Scan for the cell matching the given text and deliver its (X, Y) coordinate at center. 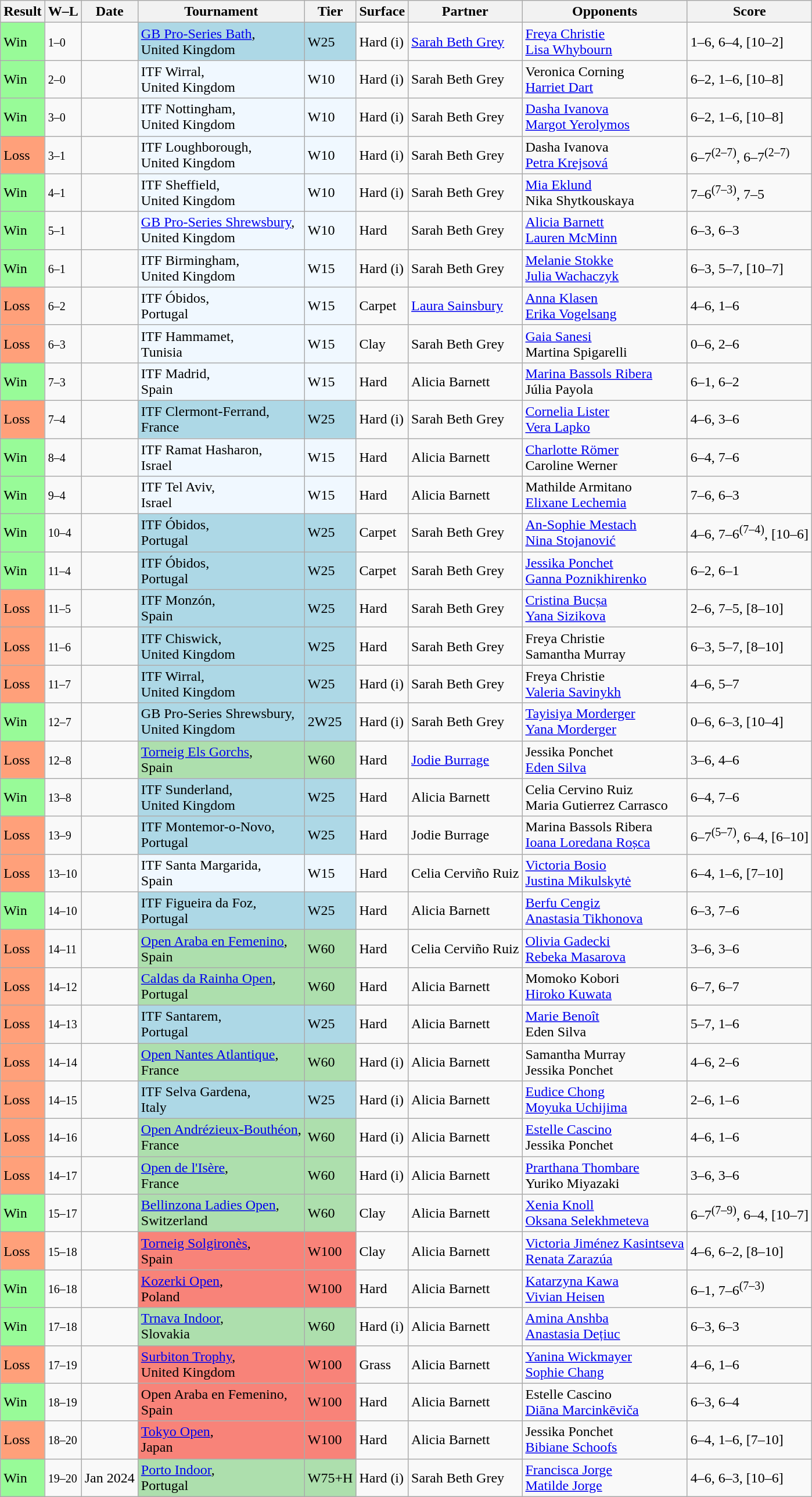
ITF Sheffield, United Kingdom (221, 193)
Cornelia Lister Vera Lapko (605, 419)
Tokyo Open, Japan (221, 1439)
1–0 (63, 42)
Result (23, 12)
3–0 (63, 117)
10–4 (63, 533)
4–6, 2–6 (749, 1062)
Open Andrézieux-Bouthéon, France (221, 1137)
Francisca Jorge Matilde Jorge (605, 1478)
7–6(7–3), 7–5 (749, 193)
ITF Figueira da Foz, Portugal (221, 911)
Prarthana Thombare Yuriko Miyazaki (605, 1176)
An-Sophie Mestach Nina Stojanović (605, 533)
Freya Christie Lisa Whybourn (605, 42)
Estelle Cascino Diāna Marcinkēviča (605, 1402)
Kozerki Open, Poland (221, 1288)
ITF Montemor-o-Novo, Portugal (221, 835)
19–20 (63, 1478)
2–0 (63, 79)
Veronica Corning Harriet Dart (605, 79)
14–12 (63, 986)
Katarzyna Kawa Vivian Heisen (605, 1288)
6–3, 5–7, [10–7] (749, 268)
4–6, 6–2, [8–10] (749, 1251)
6–1 (63, 268)
6–3, 5–7, [8–10] (749, 646)
Freya Christie Valeria Savinykh (605, 684)
2W25 (330, 721)
6–3, 7–6 (749, 911)
5–1 (63, 230)
13–10 (63, 873)
14–16 (63, 1137)
Jan 2024 (109, 1478)
13–8 (63, 797)
Tier (330, 12)
Victoria Bosio Justina Mikulskytė (605, 873)
18–20 (63, 1439)
Marie Benoît Eden Silva (605, 1024)
Mia Eklund Nika Shytkouskaya (605, 193)
ITF Clermont-Ferrand, France (221, 419)
Torneig Solgironès, Spain (221, 1251)
Trnava Indoor, Slovakia (221, 1327)
Celia Cervino Ruiz Maria Gutierrez Carrasco (605, 797)
ITF Tel Aviv, Israel (221, 495)
17–18 (63, 1327)
11–5 (63, 609)
4–6, 5–7 (749, 684)
6–7, 6–7 (749, 986)
8–4 (63, 457)
Jessika Ponchet Bibiane Schoofs (605, 1439)
Open de l'Isère, France (221, 1176)
4–6, 6–3, [10–6] (749, 1478)
Melanie Stokke Julia Wachaczyk (605, 268)
12–8 (63, 760)
14–17 (63, 1176)
Tayisiya Morderger Yana Morderger (605, 721)
Anna Klasen Erika Vogelsang (605, 306)
Amina Anshba Anastasia Dețiuc (605, 1327)
3–1 (63, 155)
12–7 (63, 721)
Samantha Murray Jessika Ponchet (605, 1062)
Surbiton Trophy, United Kingdom (221, 1364)
14–13 (63, 1024)
6–1, 6–2 (749, 381)
Yanina Wickmayer Sophie Chang (605, 1364)
Alicia Barnett Lauren McMinn (605, 230)
14–14 (63, 1062)
1–6, 6–4, [10–2] (749, 42)
3–6, 4–6 (749, 760)
Open Nantes Atlantique, France (221, 1062)
Porto Indoor, Portugal (221, 1478)
W–L (63, 12)
Charlotte Römer Caroline Werner (605, 457)
Dasha Ivanova Petra Krejsová (605, 155)
ITF Birmingham, United Kingdom (221, 268)
ITF Ramat Hasharon, Israel (221, 457)
6–3 (63, 344)
Dasha Ivanova Margot Yerolymos (605, 117)
0–6, 6–3, [10–4] (749, 721)
ITF Sunderland, United Kingdom (221, 797)
2–6, 1–6 (749, 1100)
ITF Monzón, Spain (221, 609)
W75+H (330, 1478)
6–7(5–7), 6–4, [6–10] (749, 835)
6–3, 6–4 (749, 1402)
Xenia Knoll Oksana Selekhmeteva (605, 1213)
Marina Bassols Ribera Júlia Payola (605, 381)
ITF Selva Gardena, Italy (221, 1100)
Jessika Ponchet Ganna Poznikhirenko (605, 570)
7–4 (63, 419)
14–15 (63, 1100)
Caldas da Rainha Open, Portugal (221, 986)
11–4 (63, 570)
18–19 (63, 1402)
4–6, 7–6(7–4), [10–6] (749, 533)
14–11 (63, 948)
17–19 (63, 1364)
Cristina Bucșa Yana Sizikova (605, 609)
6–7(2–7), 6–7(2–7) (749, 155)
ITF Chiswick, United Kingdom (221, 646)
Laura Sainsbury (465, 306)
4–1 (63, 193)
Partner (465, 12)
Score (749, 12)
6–2, 6–1 (749, 570)
16–18 (63, 1288)
ITF Loughborough, United Kingdom (221, 155)
Berfu Cengiz Anastasia Tikhonova (605, 911)
Marina Bassols Ribera Ioana Loredana Roșca (605, 835)
11–7 (63, 684)
7–6, 6–3 (749, 495)
Estelle Cascino Jessika Ponchet (605, 1137)
Date (109, 12)
Olivia Gadecki Rebeka Masarova (605, 948)
Momoko Kobori Hiroko Kuwata (605, 986)
Gaia Sanesi Martina Spigarelli (605, 344)
Mathilde Armitano Elixane Lechemia (605, 495)
Torneig Els Gorchs, Spain (221, 760)
4–6, 3–6 (749, 419)
ITF Madrid, Spain (221, 381)
0–6, 2–6 (749, 344)
Grass (382, 1364)
Bellinzona Ladies Open, Switzerland (221, 1213)
11–6 (63, 646)
5–7, 1–6 (749, 1024)
6–7(7–9), 6–4, [10–7] (749, 1213)
Victoria Jiménez Kasintseva Renata Zarazúa (605, 1251)
13–9 (63, 835)
Opponents (605, 12)
6–2 (63, 306)
Eudice Chong Moyuka Uchijima (605, 1100)
GB Pro-Series Bath, United Kingdom (221, 42)
Surface (382, 12)
6–1, 7–6(7–3) (749, 1288)
Freya Christie Samantha Murray (605, 646)
14–10 (63, 911)
Tournament (221, 12)
15–18 (63, 1251)
ITF Santa Margarida, Spain (221, 873)
ITF Santarem, Portugal (221, 1024)
15–17 (63, 1213)
ITF Nottingham, United Kingdom (221, 117)
9–4 (63, 495)
ITF Hammamet, Tunisia (221, 344)
7–3 (63, 381)
2–6, 7–5, [8–10] (749, 609)
Jessika Ponchet Eden Silva (605, 760)
